Detect which cell encompasses the target text, then output its (x, y) center coordinate. 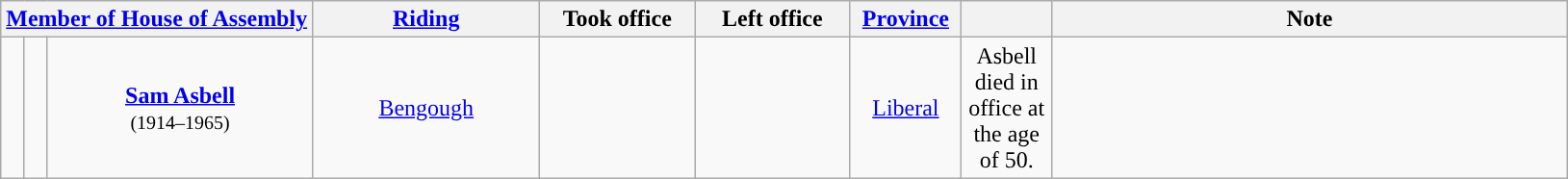
Liberal (906, 108)
Asbell died in office at the age of 50. (1007, 108)
Member of House of Assembly (157, 19)
Sam Asbell(1914–1965) (179, 108)
Note (1309, 19)
Took office (618, 19)
Left office (772, 19)
Riding (426, 19)
Province (906, 19)
Bengough (426, 108)
